Provide the (X, Y) coordinate of the cell's center where the given text is located.  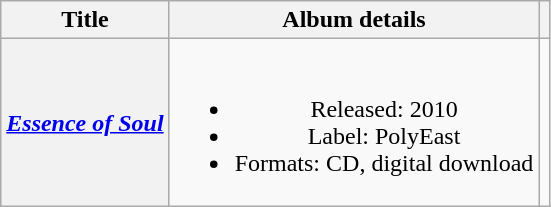
Title (85, 20)
Album details (354, 20)
Essence of Soul (85, 122)
Released: 2010Label: PolyEastFormats: CD, digital download (354, 122)
